Output the (X, Y) coordinate of the center of the cell containing the given text.  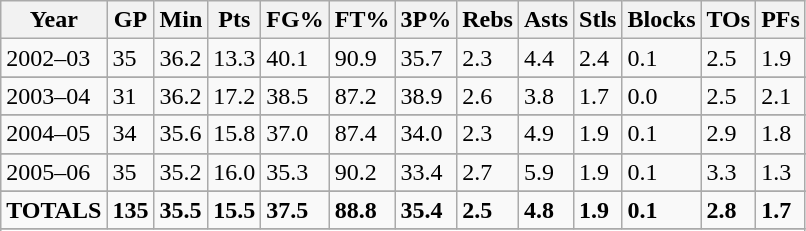
2.6 (488, 96)
5.9 (546, 172)
35.7 (426, 58)
4.8 (546, 210)
2.9 (728, 134)
31 (130, 96)
34.0 (426, 134)
2.8 (728, 210)
2004–05 (54, 134)
13.3 (234, 58)
2005–06 (54, 172)
35.5 (181, 210)
135 (130, 210)
35.6 (181, 134)
16.0 (234, 172)
3.8 (546, 96)
GP (130, 20)
87.4 (362, 134)
1.8 (781, 134)
40.1 (295, 58)
35.4 (426, 210)
FT% (362, 20)
38.9 (426, 96)
1.3 (781, 172)
Pts (234, 20)
33.4 (426, 172)
Min (181, 20)
34 (130, 134)
15.8 (234, 134)
17.2 (234, 96)
2002–03 (54, 58)
90.9 (362, 58)
2.4 (598, 58)
2.1 (781, 96)
37.5 (295, 210)
Rebs (488, 20)
FG% (295, 20)
35.3 (295, 172)
37.0 (295, 134)
3.3 (728, 172)
0.0 (662, 96)
TOTALS (54, 210)
Blocks (662, 20)
2.7 (488, 172)
Year (54, 20)
Stls (598, 20)
90.2 (362, 172)
15.5 (234, 210)
88.8 (362, 210)
87.2 (362, 96)
3P% (426, 20)
4.9 (546, 134)
TOs (728, 20)
4.4 (546, 58)
2003–04 (54, 96)
38.5 (295, 96)
Asts (546, 20)
PFs (781, 20)
35.2 (181, 172)
